Return the (X, Y) coordinate for the center point of the cell that contains the specified text.  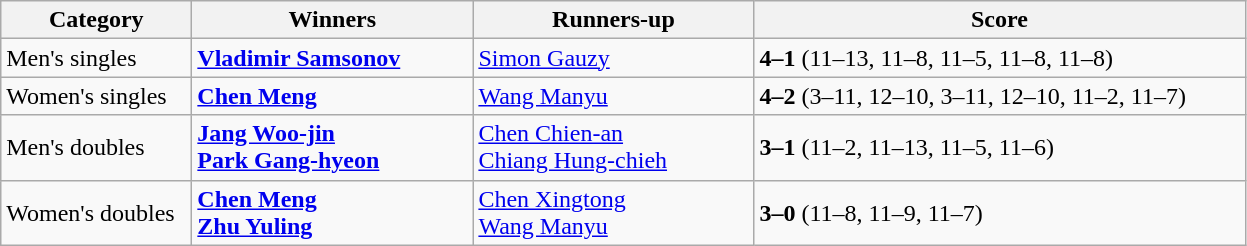
4–2 (3–11, 12–10, 3–11, 12–10, 11–2, 11–7) (1000, 96)
Chen Meng Zhu Yuling (332, 212)
Chen Xingtong Wang Manyu (614, 212)
Score (1000, 20)
Category (96, 20)
Winners (332, 20)
Vladimir Samsonov (332, 58)
Women's doubles (96, 212)
Men's singles (96, 58)
Chen Meng (332, 96)
Jang Woo-jin Park Gang-hyeon (332, 148)
4–1 (11–13, 11–8, 11–5, 11–8, 11–8) (1000, 58)
Women's singles (96, 96)
3–0 (11–8, 11–9, 11–7) (1000, 212)
3–1 (11–2, 11–13, 11–5, 11–6) (1000, 148)
Chen Chien-an Chiang Hung-chieh (614, 148)
Simon Gauzy (614, 58)
Runners-up (614, 20)
Wang Manyu (614, 96)
Men's doubles (96, 148)
